Determine the (x, y) coordinate at the center of the cell enclosing the given text.  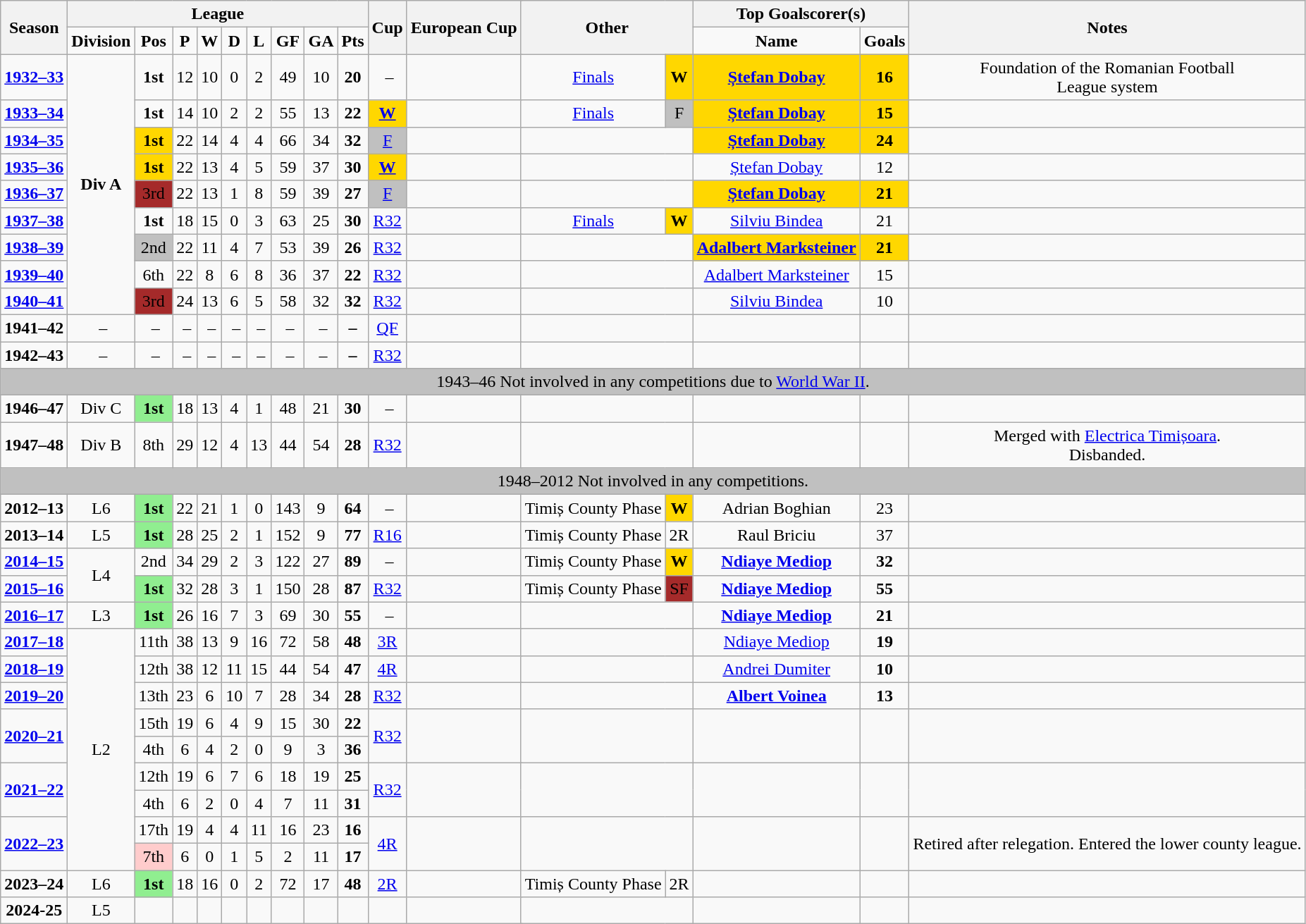
Pts (352, 41)
Div C (101, 409)
L2 (101, 750)
European Cup (464, 27)
1943–46 Not involved in any competitions due to World War II. (653, 382)
Season (34, 27)
1946–47 (34, 409)
2019–20 (34, 696)
Notes (1107, 27)
Retired after relegation. Entered the lower county league. (1107, 844)
2015–16 (34, 589)
1940–41 (34, 301)
7th (154, 857)
69 (288, 615)
L4 (101, 575)
Div A (101, 185)
Pos (154, 41)
1938–39 (34, 247)
1936–37 (34, 194)
QF (388, 328)
20 (352, 78)
Other (607, 27)
2018–19 (34, 669)
53 (288, 247)
Div B (101, 445)
1939–40 (34, 274)
Adrian Boghian (777, 508)
1941–42 (34, 328)
1937–38 (34, 221)
15th (154, 722)
2014–15 (34, 562)
SF (679, 589)
P (185, 41)
6th (154, 274)
122 (288, 562)
Division (101, 41)
89 (352, 562)
Name (777, 41)
1948–2012 Not involved in any competitions. (653, 481)
R16 (388, 535)
63 (288, 221)
31 (352, 803)
Goals (885, 41)
GA (321, 41)
Raul Briciu (777, 535)
87 (352, 589)
Foundation of the Romanian FootballLeague system (1107, 78)
2021–22 (34, 789)
17th (154, 830)
1942–43 (34, 355)
Cup (388, 27)
1933–34 (34, 113)
GF (288, 41)
8th (154, 445)
1947–48 (34, 445)
49 (288, 78)
64 (352, 508)
143 (288, 508)
Andrei Dumiter (777, 669)
2012–13 (34, 508)
3R (388, 642)
D (234, 41)
1934–35 (34, 140)
2022–23 (34, 844)
77 (352, 535)
Albert Voinea (777, 696)
L (259, 41)
66 (288, 140)
L3 (101, 615)
11th (154, 642)
2016–17 (34, 615)
League (218, 14)
47 (352, 669)
150 (288, 589)
152 (288, 535)
1932–33 (34, 78)
13th (154, 696)
2013–14 (34, 535)
2024-25 (34, 911)
2017–18 (34, 642)
Top Goalscorer(s) (801, 14)
2020–21 (34, 736)
1935–36 (34, 167)
2023–24 (34, 884)
Merged with Electrica Timișoara. Disbanded. (1107, 445)
